Scan for the cell matching the given text and deliver its [x, y] coordinate at center. 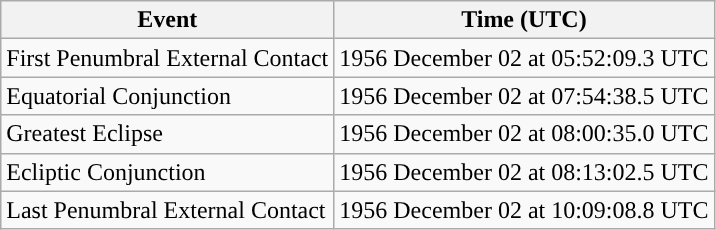
1956 December 02 at 05:52:09.3 UTC [524, 58]
1956 December 02 at 08:13:02.5 UTC [524, 172]
Equatorial Conjunction [168, 96]
First Penumbral External Contact [168, 58]
Time (UTC) [524, 20]
1956 December 02 at 08:00:35.0 UTC [524, 134]
1956 December 02 at 10:09:08.8 UTC [524, 210]
Greatest Eclipse [168, 134]
Event [168, 20]
1956 December 02 at 07:54:38.5 UTC [524, 96]
Ecliptic Conjunction [168, 172]
Last Penumbral External Contact [168, 210]
